Locate the cell with the specified text and output its (X, Y) center coordinate. 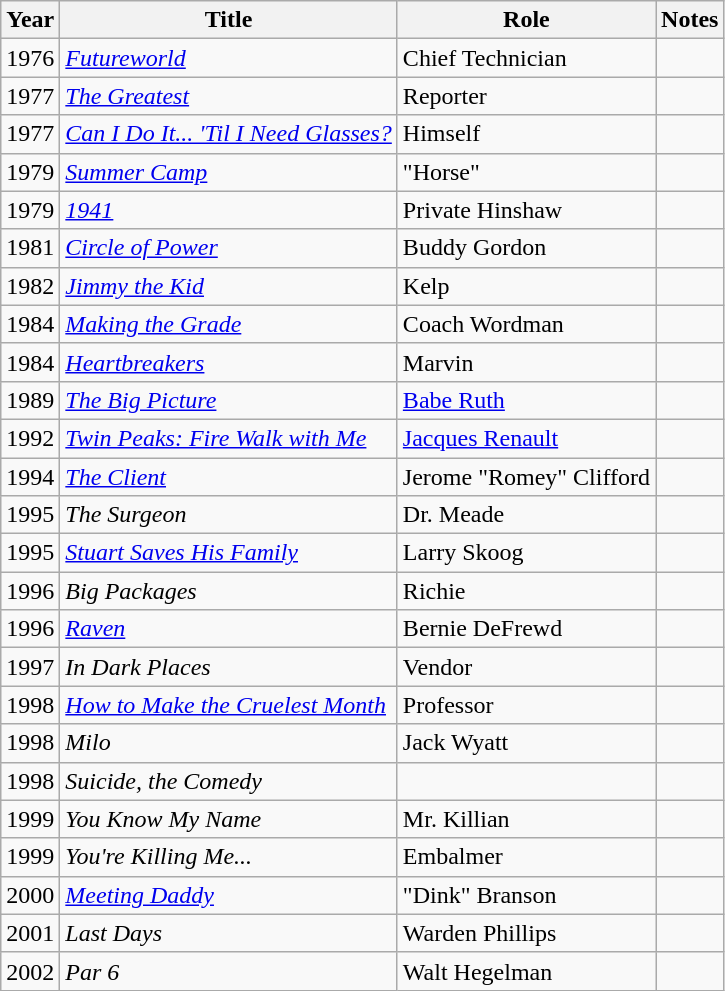
Babe Ruth (526, 400)
Reporter (526, 96)
1992 (30, 438)
Himself (526, 134)
Big Packages (229, 591)
Making the Grade (229, 324)
"Horse" (526, 172)
Year (30, 20)
Kelp (526, 286)
Milo (229, 743)
The Client (229, 477)
Role (526, 20)
Meeting Daddy (229, 895)
Last Days (229, 933)
The Greatest (229, 96)
Coach Wordman (526, 324)
1941 (229, 210)
Heartbreakers (229, 362)
Larry Skoog (526, 553)
1994 (30, 477)
Suicide, the Comedy (229, 781)
2002 (30, 971)
Warden Phillips (526, 933)
Walt Hegelman (526, 971)
Marvin (526, 362)
Mr. Killian (526, 819)
Twin Peaks: Fire Walk with Me (229, 438)
Jacques Renault (526, 438)
How to Make the Cruelest Month (229, 705)
Professor (526, 705)
The Big Picture (229, 400)
Futureworld (229, 58)
1989 (30, 400)
Par 6 (229, 971)
1981 (30, 248)
Circle of Power (229, 248)
1982 (30, 286)
Summer Camp (229, 172)
Jerome "Romey" Clifford (526, 477)
You're Killing Me... (229, 857)
Raven (229, 629)
Can I Do It... 'Til I Need Glasses? (229, 134)
Stuart Saves His Family (229, 553)
Embalmer (526, 857)
Vendor (526, 667)
1997 (30, 667)
The Surgeon (229, 515)
1976 (30, 58)
2001 (30, 933)
You Know My Name (229, 819)
Jack Wyatt (526, 743)
"Dink" Branson (526, 895)
Jimmy the Kid (229, 286)
Chief Technician (526, 58)
2000 (30, 895)
Dr. Meade (526, 515)
Title (229, 20)
In Dark Places (229, 667)
Richie (526, 591)
Bernie DeFrewd (526, 629)
Notes (690, 20)
Private Hinshaw (526, 210)
Buddy Gordon (526, 248)
